Return the [X, Y] coordinate for the center point of the cell that contains the specified text.  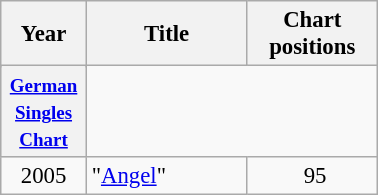
Title [166, 34]
2005 [44, 176]
95 [312, 176]
German Singles Chart [44, 112]
"Angel" [166, 176]
Year [44, 34]
Chart positions [312, 34]
